Search for the cell housing the specified text and yield its [x, y] center coordinate. 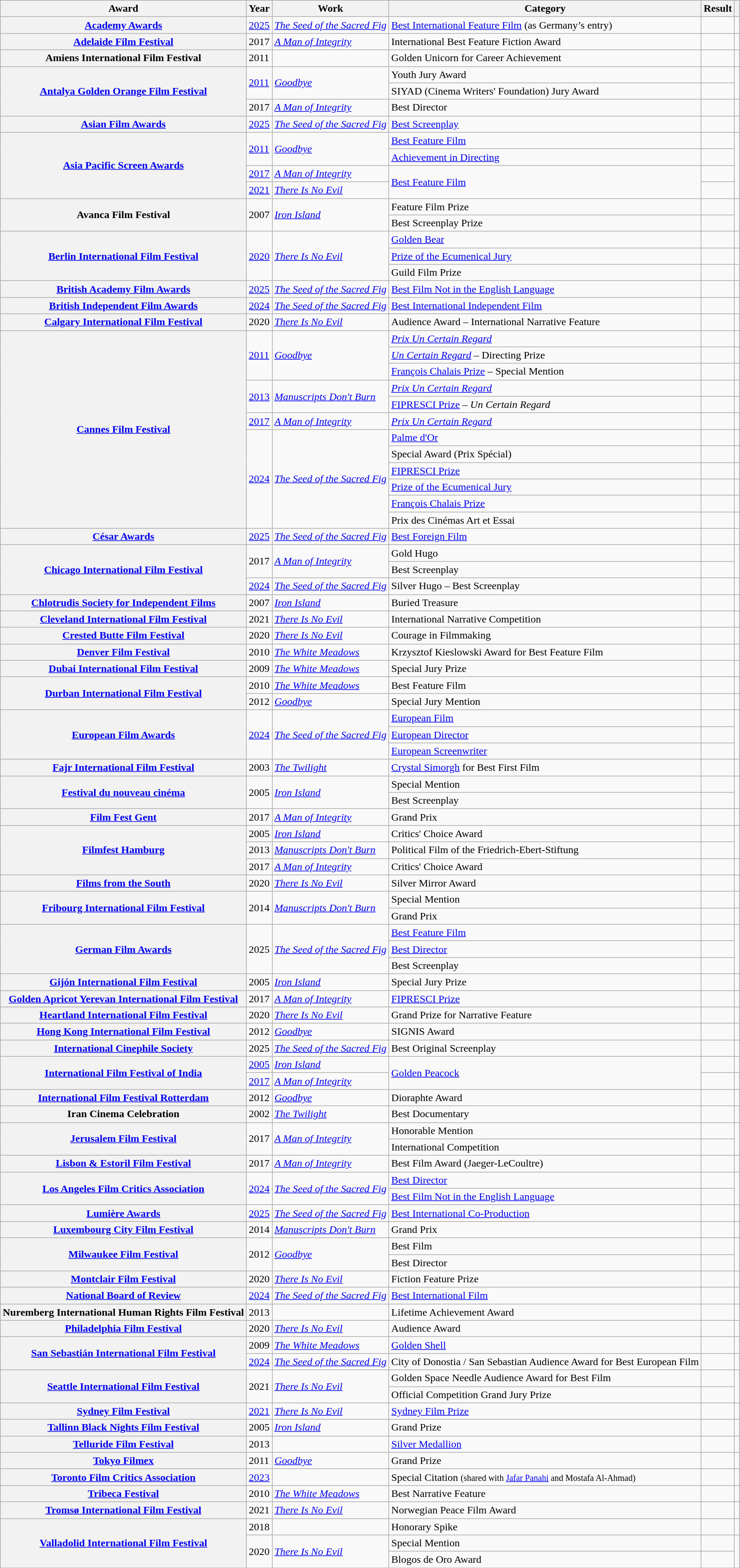
Toronto Film Critics Association [123, 1477]
British Independent Film Awards [123, 306]
Best International Co-Production [545, 1213]
British Academy Film Awards [123, 289]
Best Film [545, 1246]
Asian Film Awards [123, 124]
Feature Film Prize [545, 207]
Grand Prize for Narrative Feature [545, 1015]
Un Certain Regard – Directing Prize [545, 355]
Los Angeles Film Critics Association [123, 1188]
Special Jury Mention [545, 701]
Lifetime Achievement Award [545, 1312]
International Film Festival of India [123, 1073]
Golden Apricot Yerevan International Film Festival [123, 998]
Jerusalem Film Festival [123, 1139]
Audience Award [545, 1329]
Crested Butte Film Festival [123, 636]
International Competition [545, 1147]
Year [259, 9]
Hong Kong International Film Festival [123, 1032]
Cleveland International Film Festival [123, 619]
Lumière Awards [123, 1213]
National Board of Review [123, 1296]
Crystal Simorgh for Best First Film [545, 768]
2002 [259, 1114]
Adelaide Film Festival [123, 42]
Norwegian Peace Film Award [545, 1510]
Work [331, 9]
2003 [259, 768]
Valladolid International Film Festival [123, 1543]
Krzysztof Kieslowski Award for Best Feature Film [545, 652]
Fribourg International Film Festival [123, 908]
Chicago International Film Festival [123, 570]
Antalya Golden Orange Film Festival [123, 91]
Milwaukee Film Festival [123, 1254]
European Film [545, 718]
European Film Awards [123, 734]
Luxembourg City Film Festival [123, 1229]
2018 [259, 1526]
Honorary Spike [545, 1526]
Montclair Film Festival [123, 1279]
Amiens International Film Festival [123, 58]
Gold Hugo [545, 553]
European Director [545, 735]
Best International Independent Film [545, 306]
Chlotrudis Society for Independent Films [123, 603]
François Chalais Prize [545, 504]
Philadelphia Film Festival [123, 1329]
Special Award (Prix Spécial) [545, 454]
Telluride Film Festival [123, 1444]
SIYAD (Cinema Writers' Foundation) Jury Award [545, 91]
Special Citation (shared with Jafar Panahi and Mostafa Al-Ahmad) [545, 1477]
FIPRESCI Prize – Un Certain Regard [545, 404]
International Film Festival Rotterdam [123, 1098]
Courage in Filmmaking [545, 636]
Lisbon & Estoril Film Festival [123, 1164]
Best Film Award (Jaeger-LeCoultre) [545, 1164]
Nuremberg International Human Rights Film Festival [123, 1312]
Best International Film [545, 1296]
Tallinn Black Nights Film Festival [123, 1428]
Heartland International Film Festival [123, 1015]
Category [545, 9]
César Awards [123, 537]
International Narrative Competition [545, 619]
Iran Cinema Celebration [123, 1114]
Academy Awards [123, 25]
Political Film of the Friedrich-Ebert-Stiftung [545, 850]
Avanca Film Festival [123, 215]
Best Foreign Film [545, 537]
Honorable Mention [545, 1131]
Guild Film Prize [545, 273]
Golden Peacock [545, 1073]
Denver Film Festival [123, 652]
Audience Award – International Narrative Feature [545, 322]
Best Narrative Feature [545, 1493]
Award [123, 9]
San Sebastián International Film Festival [123, 1353]
Best Original Screenplay [545, 1048]
Silver Mirror Award [545, 883]
European Screenwriter [545, 751]
Blogos de Oro Award [545, 1560]
Films from the South [123, 883]
Calgary International Film Festival [123, 322]
Official Competition Grand Jury Prize [545, 1395]
Golden Bear [545, 240]
Golden Unicorn for Career Achievement [545, 58]
Result [718, 9]
Gijón International Film Festival [123, 982]
Fiction Feature Prize [545, 1279]
Sydney Film Prize [545, 1411]
François Chalais Prize – Special Mention [545, 372]
Best International Feature Film (as Germany’s entry) [545, 25]
Tokyo Filmex [123, 1460]
Palme d'Or [545, 437]
International Best Feature Fiction Award [545, 42]
Youth Jury Award [545, 75]
Dioraphte Award [545, 1098]
2023 [259, 1477]
Dubai International Film Festival [123, 668]
Silver Medallion [545, 1444]
Silver Hugo – Best Screenplay [545, 586]
Achievement in Directing [545, 157]
Seattle International Film Festival [123, 1386]
German Film Awards [123, 949]
Berlin International Film Festival [123, 256]
Tromsø International Film Festival [123, 1510]
Filmfest Hamburg [123, 850]
Film Fest Gent [123, 817]
Tribeca Festival [123, 1493]
Best Documentary [545, 1114]
Festival du nouveau cinéma [123, 792]
Asia Pacific Screen Awards [123, 165]
Buried Treasure [545, 603]
Golden Space Needle Audience Award for Best Film [545, 1378]
Prix des Cinémas Art et Essai [545, 520]
Durban International Film Festival [123, 693]
SIGNIS Award [545, 1032]
International Cinephile Society [123, 1048]
Sydney Film Festival [123, 1411]
Fajr International Film Festival [123, 768]
Golden Shell [545, 1345]
Cannes Film Festival [123, 429]
Best Screenplay Prize [545, 223]
City of Donostia / San Sebastian Audience Award for Best European Film [545, 1362]
